Detect which cell encompasses the target text, then output its [X, Y] center coordinate. 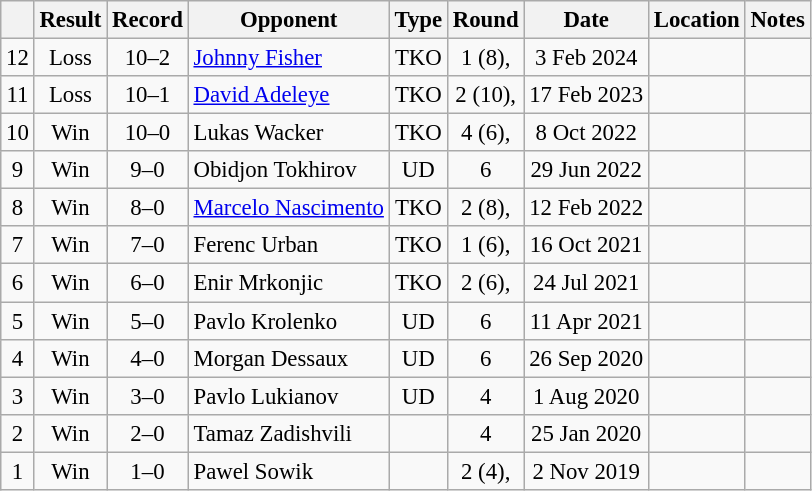
Pavlo Lukianov [288, 396]
3 Feb 2024 [586, 58]
2 (8), [485, 208]
10–1 [148, 95]
Lukas Wacker [288, 133]
1 (6), [485, 245]
Marcelo Nascimento [288, 208]
Location [696, 20]
Ferenc Urban [288, 245]
1 (8), [485, 58]
24 Jul 2021 [586, 283]
17 Feb 2023 [586, 95]
Round [485, 20]
3 [18, 396]
5–0 [148, 321]
25 Jan 2020 [586, 433]
9–0 [148, 170]
2 Nov 2019 [586, 471]
6–0 [148, 283]
2 (10), [485, 95]
Johnny Fisher [288, 58]
1–0 [148, 471]
7–0 [148, 245]
2 (6), [485, 283]
8 Oct 2022 [586, 133]
2 [18, 433]
Notes [778, 20]
16 Oct 2021 [586, 245]
David Adeleye [288, 95]
Pawel Sowik [288, 471]
Record [148, 20]
Obidjon Tokhirov [288, 170]
8–0 [148, 208]
4–0 [148, 358]
9 [18, 170]
Pavlo Krolenko [288, 321]
11 [18, 95]
2 (4), [485, 471]
8 [18, 208]
10–0 [148, 133]
26 Sep 2020 [586, 358]
2–0 [148, 433]
10–2 [148, 58]
4 (6), [485, 133]
10 [18, 133]
Tamaz Zadishvili [288, 433]
5 [18, 321]
Date [586, 20]
7 [18, 245]
Type [418, 20]
1 Aug 2020 [586, 396]
Morgan Dessaux [288, 358]
1 [18, 471]
3–0 [148, 396]
11 Apr 2021 [586, 321]
Enir Mrkonjic [288, 283]
Opponent [288, 20]
12 [18, 58]
Result [70, 20]
12 Feb 2022 [586, 208]
29 Jun 2022 [586, 170]
